Search for the cell housing the specified text and yield its [x, y] center coordinate. 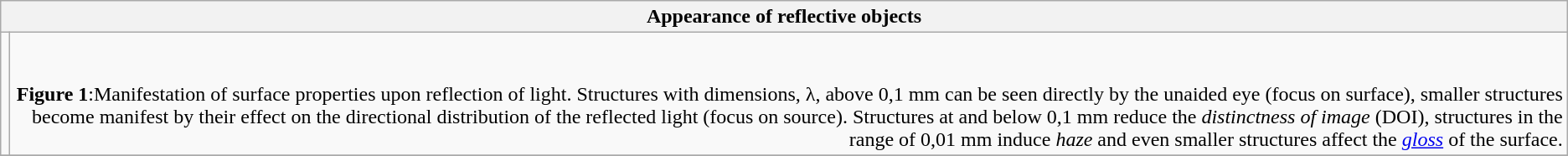
Appearance of reflective objects [784, 17]
